From the cell containing the given text, extract its center point as (x, y) coordinate. 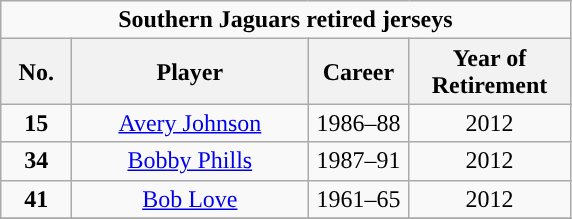
No. (36, 72)
1986–88 (358, 123)
Bobby Phills (190, 161)
Year of Retirement (490, 72)
15 (36, 123)
Avery Johnson (190, 123)
1961–65 (358, 199)
34 (36, 161)
41 (36, 199)
Southern Jaguars retired jerseys (286, 20)
Player (190, 72)
Bob Love (190, 199)
1987–91 (358, 161)
Career (358, 72)
